Scan for the cell matching the given text and deliver its (x, y) coordinate at center. 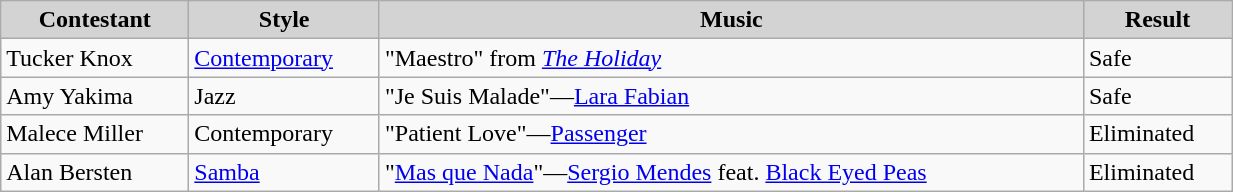
Amy Yakima (95, 96)
"Patient Love"—Passenger (731, 134)
Jazz (284, 96)
Alan Bersten (95, 172)
Music (731, 20)
Contestant (95, 20)
Tucker Knox (95, 58)
"Mas que Nada"—Sergio Mendes feat. Black Eyed Peas (731, 172)
Style (284, 20)
Result (1157, 20)
Samba (284, 172)
Malece Miller (95, 134)
"Je Suis Malade"—Lara Fabian (731, 96)
"Maestro" from The Holiday (731, 58)
